Capture the cell that displays the provided text and extract its (x, y) central coordinate. 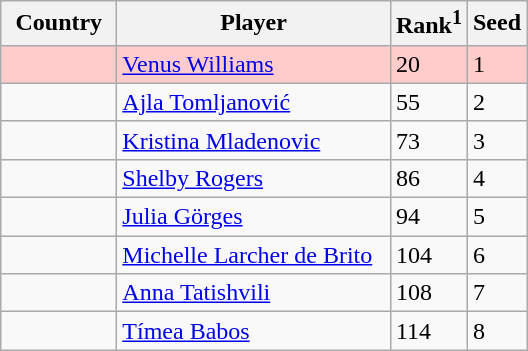
Julia Görges (254, 217)
2 (496, 102)
1 (496, 64)
Player (254, 24)
104 (428, 255)
7 (496, 293)
6 (496, 255)
Michelle Larcher de Brito (254, 255)
Anna Tatishvili (254, 293)
Venus Williams (254, 64)
114 (428, 331)
94 (428, 217)
Rank1 (428, 24)
55 (428, 102)
20 (428, 64)
Shelby Rogers (254, 178)
Kristina Mladenovic (254, 140)
Tímea Babos (254, 331)
5 (496, 217)
Seed (496, 24)
Country (59, 24)
3 (496, 140)
8 (496, 331)
73 (428, 140)
108 (428, 293)
Ajla Tomljanović (254, 102)
4 (496, 178)
86 (428, 178)
